Locate the cell with the specified text and output its (x, y) center coordinate. 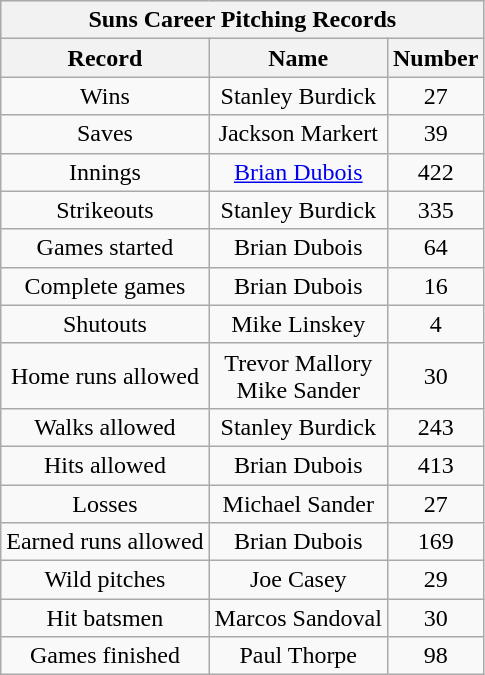
4 (435, 324)
29 (435, 580)
413 (435, 465)
Trevor Mallory Mike Sander (298, 376)
98 (435, 656)
422 (435, 172)
Earned runs allowed (105, 542)
Record (105, 58)
Hits allowed (105, 465)
Home runs allowed (105, 376)
335 (435, 210)
Name (298, 58)
Hit batsmen (105, 618)
Michael Sander (298, 503)
169 (435, 542)
Suns Career Pitching Records (242, 20)
Strikeouts (105, 210)
16 (435, 286)
Complete games (105, 286)
Losses (105, 503)
Marcos Sandoval (298, 618)
Jackson Markert (298, 134)
39 (435, 134)
Games finished (105, 656)
Saves (105, 134)
Wild pitches (105, 580)
Joe Casey (298, 580)
Innings (105, 172)
Mike Linskey (298, 324)
243 (435, 427)
Paul Thorpe (298, 656)
Walks allowed (105, 427)
Shutouts (105, 324)
Wins (105, 96)
Games started (105, 248)
Number (435, 58)
64 (435, 248)
